For the text-containing cell, return its midpoint in [x, y] coordinate format. 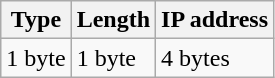
Length [113, 20]
IP address [215, 20]
Type [36, 20]
4 bytes [215, 58]
